Return the (X, Y) coordinate for the center point of the cell that contains the specified text.  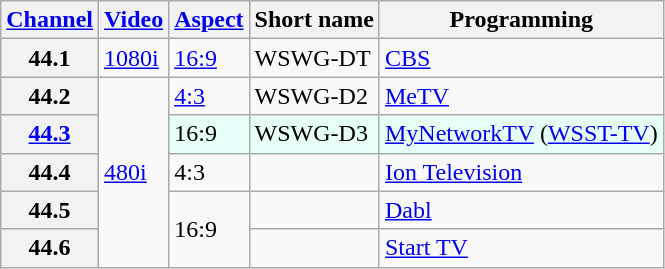
Aspect (209, 20)
Ion Television (521, 172)
CBS (521, 58)
44.1 (50, 58)
44.4 (50, 172)
Dabl (521, 210)
480i (134, 172)
WSWG-D2 (314, 96)
Video (134, 20)
MyNetworkTV (WSST-TV) (521, 134)
44.6 (50, 248)
Channel (50, 20)
Programming (521, 20)
WSWG-DT (314, 58)
1080i (134, 58)
Start TV (521, 248)
WSWG-D3 (314, 134)
Short name (314, 20)
44.2 (50, 96)
MeTV (521, 96)
44.5 (50, 210)
44.3 (50, 134)
